Locate the cell with the specified text and output its [X, Y] center coordinate. 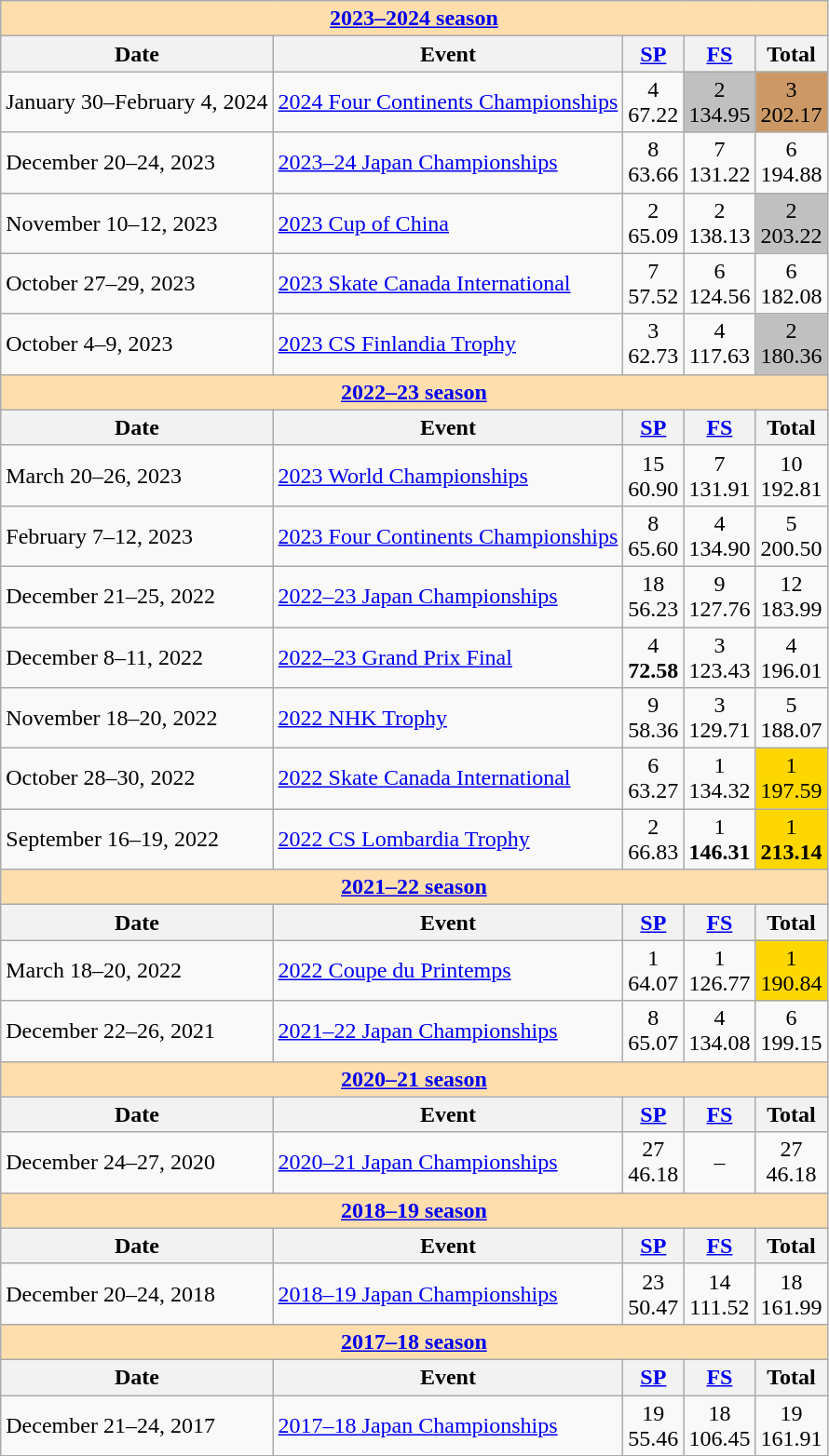
2023 World Championships [448, 475]
1 197.59 [792, 778]
March 20–26, 2023 [137, 475]
4 196.01 [792, 657]
1 213.14 [792, 840]
September 16–19, 2022 [137, 840]
2 138.13 [719, 223]
1 146.31 [719, 840]
2022 Skate Canada International [448, 778]
6 182.08 [792, 283]
2024 Four Continents Championships [448, 102]
23 50.47 [654, 1294]
2023–24 Japan Championships [448, 162]
3 123.43 [719, 657]
19 55.46 [654, 1424]
2022 NHK Trophy [448, 719]
9 127.76 [719, 596]
December 20–24, 2023 [137, 162]
18 161.99 [792, 1294]
8 65.60 [654, 536]
1 190.84 [792, 970]
November 18–20, 2022 [137, 719]
2 134.95 [719, 102]
6 199.15 [792, 1031]
8 63.66 [654, 162]
December 24–27, 2020 [137, 1162]
December 21–25, 2022 [137, 596]
1 134.32 [719, 778]
8 65.07 [654, 1031]
2018–19 Japan Championships [448, 1294]
6 194.88 [792, 162]
4 134.08 [719, 1031]
December 22–26, 2021 [137, 1031]
6 63.27 [654, 778]
2 180.36 [792, 344]
2022–23 season [414, 392]
3 202.17 [792, 102]
2023 CS Finlandia Trophy [448, 344]
2022–23 Grand Prix Final [448, 657]
2021–22 Japan Championships [448, 1031]
1 64.07 [654, 970]
10 192.81 [792, 475]
4 134.90 [719, 536]
18 56.23 [654, 596]
2022 CS Lombardia Trophy [448, 840]
4 72.58 [654, 657]
18 106.45 [719, 1424]
2020–21 Japan Championships [448, 1162]
2023 Four Continents Championships [448, 536]
2017–18 Japan Championships [448, 1424]
2022–23 Japan Championships [448, 596]
October 4–9, 2023 [137, 344]
4 67.22 [654, 102]
2022 Coupe du Printemps [448, 970]
6 124.56 [719, 283]
December 21–24, 2017 [137, 1424]
October 27–29, 2023 [137, 283]
2023 Cup of China [448, 223]
12 183.99 [792, 596]
February 7–12, 2023 [137, 536]
2018–19 season [414, 1210]
1 126.77 [719, 970]
7 131.91 [719, 475]
– [719, 1162]
2017–18 season [414, 1341]
7 57.52 [654, 283]
2 66.83 [654, 840]
3 129.71 [719, 719]
December 20–24, 2018 [137, 1294]
December 8–11, 2022 [137, 657]
15 60.90 [654, 475]
2023 Skate Canada International [448, 283]
2021–22 season [414, 887]
5 188.07 [792, 719]
2020–21 season [414, 1079]
January 30–February 4, 2024 [137, 102]
3 62.73 [654, 344]
5 200.50 [792, 536]
November 10–12, 2023 [137, 223]
4 117.63 [719, 344]
14 111.52 [719, 1294]
2 65.09 [654, 223]
7 131.22 [719, 162]
2023–2024 season [414, 19]
March 18–20, 2022 [137, 970]
19 161.91 [792, 1424]
9 58.36 [654, 719]
2 203.22 [792, 223]
October 28–30, 2022 [137, 778]
